Provide the (x, y) coordinate of the cell's center where the given text is located.  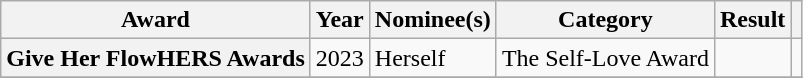
Award (156, 20)
Year (340, 20)
The Self-Love Award (605, 58)
2023 (340, 58)
Result (752, 20)
Nominee(s) (432, 20)
Category (605, 20)
Herself (432, 58)
Give Her FlowHERS Awards (156, 58)
